Return (X, Y) of the center of cell containing provided text 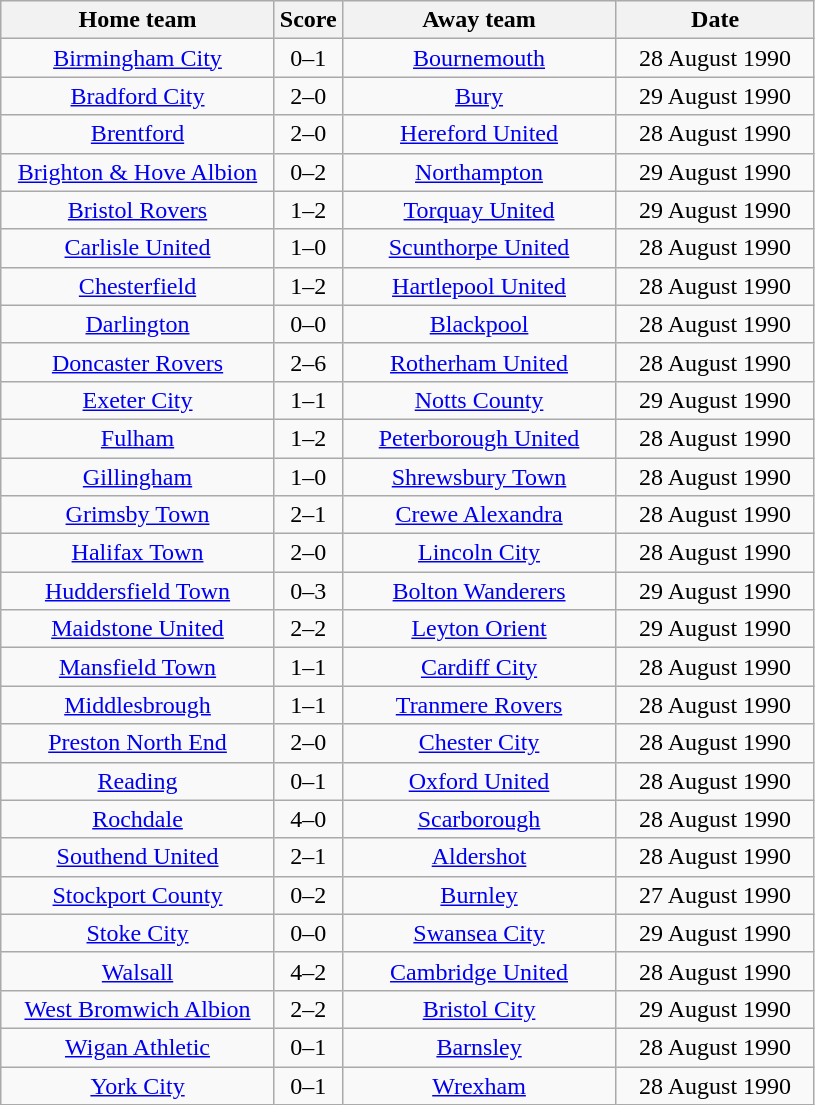
Halifax Town (138, 553)
4–2 (308, 971)
Mansfield Town (138, 667)
Brighton & Hove Albion (138, 172)
Gillingham (138, 477)
Hartlepool United (479, 286)
Cardiff City (479, 667)
Darlington (138, 324)
Lincoln City (479, 553)
Walsall (138, 971)
Burnley (479, 895)
Notts County (479, 400)
Wrexham (479, 1085)
27 August 1990 (716, 895)
Stockport County (138, 895)
Oxford United (479, 781)
Scunthorpe United (479, 248)
Bolton Wanderers (479, 591)
4–0 (308, 819)
Grimsby Town (138, 515)
Birmingham City (138, 58)
Shrewsbury Town (479, 477)
Reading (138, 781)
Hereford United (479, 134)
Peterborough United (479, 438)
Torquay United (479, 210)
Date (716, 20)
Crewe Alexandra (479, 515)
Stoke City (138, 933)
2–6 (308, 362)
Scarborough (479, 819)
Doncaster Rovers (138, 362)
Tranmere Rovers (479, 705)
Home team (138, 20)
West Bromwich Albion (138, 1009)
Bury (479, 96)
Wigan Athletic (138, 1047)
Exeter City (138, 400)
Northampton (479, 172)
York City (138, 1085)
Middlesbrough (138, 705)
Maidstone United (138, 629)
Bradford City (138, 96)
Away team (479, 20)
Huddersfield Town (138, 591)
0–3 (308, 591)
Chesterfield (138, 286)
Rotherham United (479, 362)
Chester City (479, 743)
Leyton Orient (479, 629)
Blackpool (479, 324)
Brentford (138, 134)
Cambridge United (479, 971)
Bristol City (479, 1009)
Fulham (138, 438)
Bournemouth (479, 58)
Carlisle United (138, 248)
Rochdale (138, 819)
Bristol Rovers (138, 210)
Barnsley (479, 1047)
Score (308, 20)
Aldershot (479, 857)
Southend United (138, 857)
Swansea City (479, 933)
Preston North End (138, 743)
